Determine the (X, Y) coordinate at the center of the cell enclosing the given text.  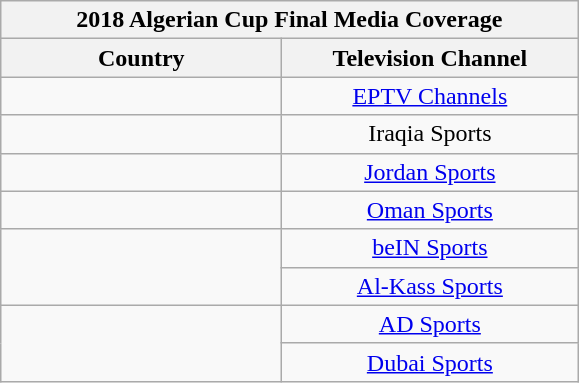
beIN Sports (430, 248)
Al-Kass Sports (430, 286)
AD Sports (430, 324)
Jordan Sports (430, 172)
Television Channel (430, 58)
EPTV Channels (430, 96)
Dubai Sports (430, 362)
Iraqia Sports (430, 134)
2018 Algerian Cup Final Media Coverage (290, 20)
Country (142, 58)
Oman Sports (430, 210)
